Pinpoint the cell where the given text exists, returning its [x, y] midpoint coordinate. 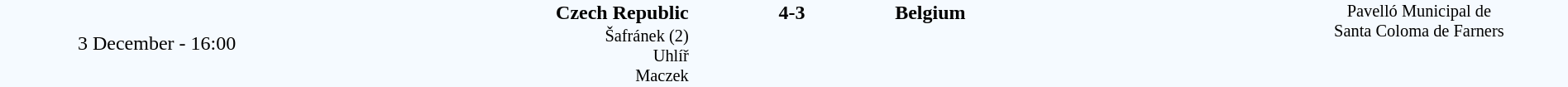
Belgium [1082, 12]
3 December - 16:00 [157, 43]
4-3 [791, 12]
Pavelló Municipal de Santa Coloma de Farners [1419, 43]
Šafránek (2)UhlířMaczek [501, 56]
Czech Republic [501, 12]
